Provide the [X, Y] coordinate of the cell's center where the given text is located.  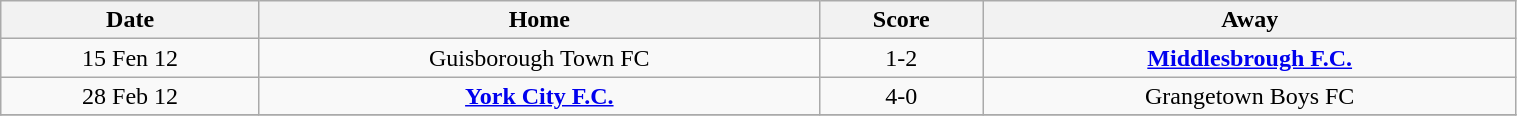
Away [1250, 20]
15 Fen 12 [130, 58]
York City F.C. [539, 96]
Middlesbrough F.C. [1250, 58]
Guisborough Town FC [539, 58]
Home [539, 20]
28 Feb 12 [130, 96]
Grangetown Boys FC [1250, 96]
Score [901, 20]
Date [130, 20]
1-2 [901, 58]
4-0 [901, 96]
